Detect which cell encompasses the target text, then output its [X, Y] center coordinate. 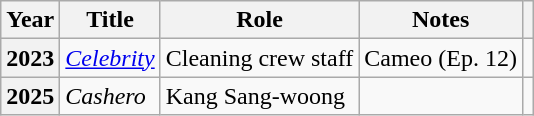
Title [110, 20]
Notes [441, 20]
Kang Sang-woong [260, 96]
Role [260, 20]
2023 [30, 58]
Year [30, 20]
2025 [30, 96]
Celebrity [110, 58]
Cameo (Ep. 12) [441, 58]
Cashero [110, 96]
Cleaning crew staff [260, 58]
